Scan for the cell matching the given text and deliver its (x, y) coordinate at center. 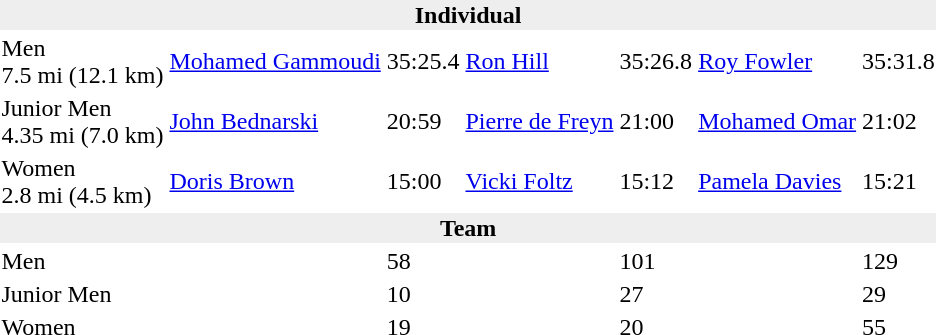
Men (82, 261)
27 (656, 294)
58 (423, 261)
Junior Men (82, 294)
Junior Men4.35 mi (7.0 km) (82, 122)
Men7.5 mi (12.1 km) (82, 62)
Roy Fowler (778, 62)
20:59 (423, 122)
Pierre de Freyn (540, 122)
Vicki Foltz (540, 182)
Mohamed Omar (778, 122)
Doris Brown (275, 182)
35:26.8 (656, 62)
John Bednarski (275, 122)
Team (468, 228)
Ron Hill (540, 62)
101 (656, 261)
Mohamed Gammoudi (275, 62)
10 (423, 294)
21:00 (656, 122)
Individual (468, 15)
15:00 (423, 182)
Pamela Davies (778, 182)
15:12 (656, 182)
Women2.8 mi (4.5 km) (82, 182)
35:25.4 (423, 62)
